From the cell containing the given text, extract its center point as (X, Y) coordinate. 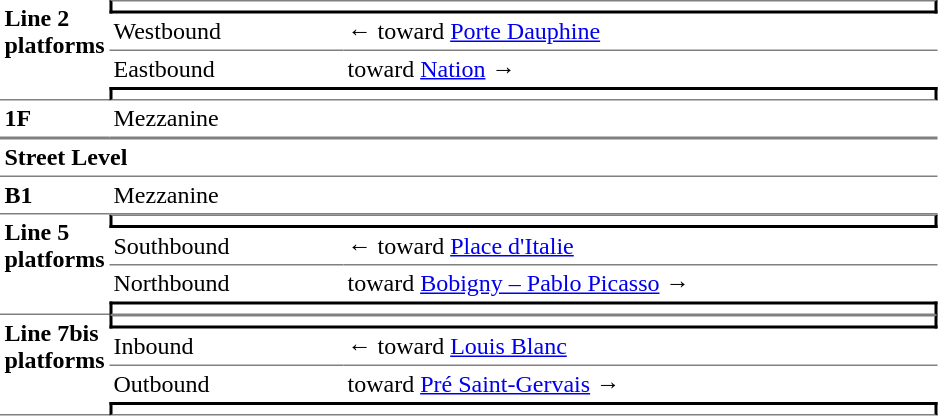
Westbound (226, 33)
Street Level (468, 158)
toward Bobigny – Pablo Picasso → (640, 284)
← toward Porte Dauphine (640, 33)
Line 7bis platforms (54, 365)
← toward Place d'Italie (640, 247)
1F (54, 119)
Line 2 platforms (54, 50)
B1 (54, 196)
toward Nation → (640, 69)
Line 5 platforms (54, 264)
← toward Louis Blanc (640, 347)
Outbound (226, 384)
Northbound (226, 284)
Southbound (226, 247)
Eastbound (226, 69)
toward Pré Saint-Gervais → (640, 384)
Inbound (226, 347)
